From the cell containing the given text, extract its center point as [x, y] coordinate. 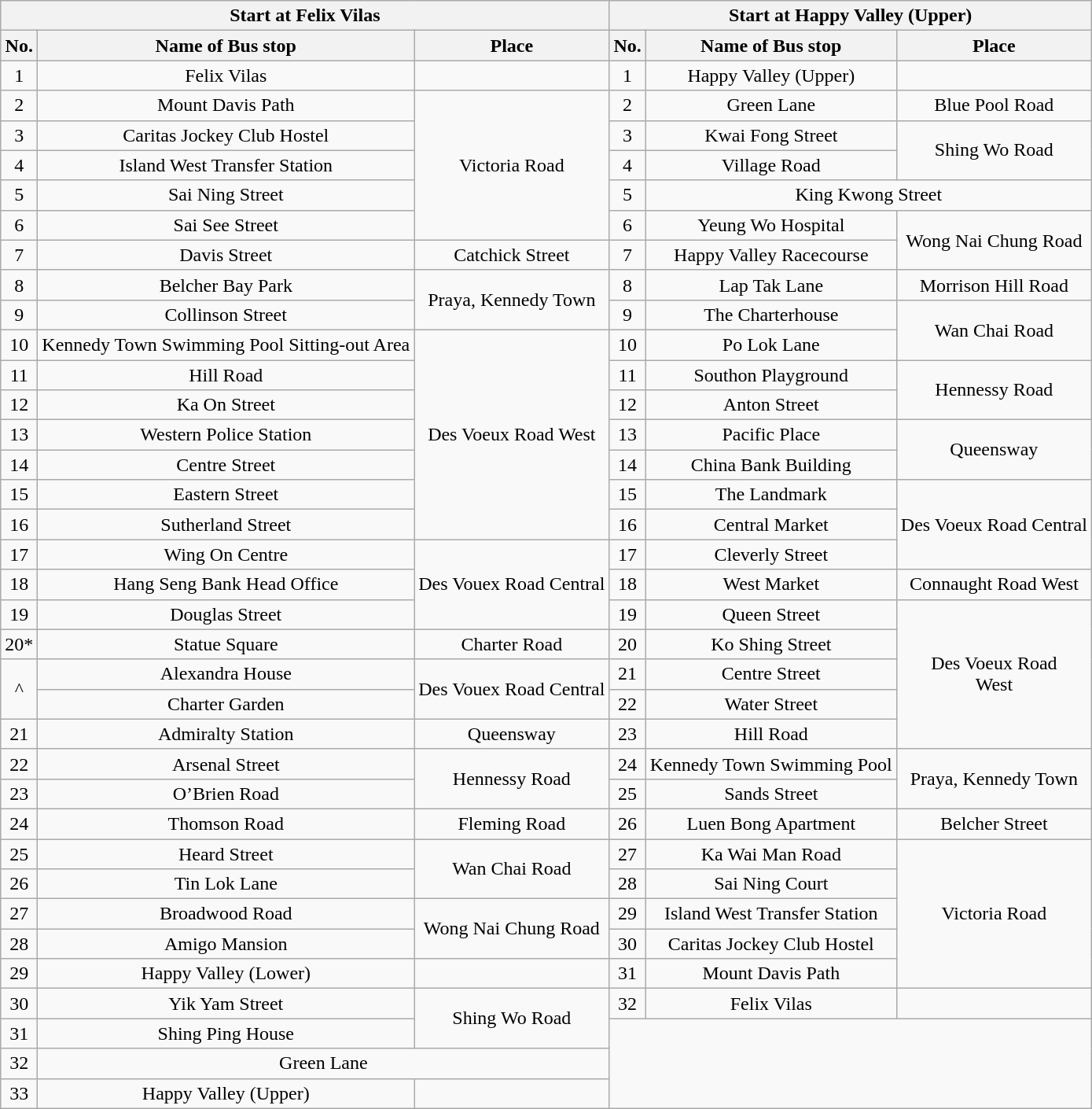
Fleming Road [512, 823]
Davis Street [226, 255]
Arsenal Street [226, 764]
Water Street [770, 704]
Sutherland Street [226, 525]
Kwai Fong Street [770, 135]
Happy Valley Racecourse [770, 255]
Sai Ning Court [770, 884]
King Kwong Street [868, 195]
Belcher Bay Park [226, 285]
Douglas Street [226, 614]
20* [19, 644]
Des Voeux RoadWest [994, 674]
Des Voeux Road West [512, 434]
Sands Street [770, 794]
Thomson Road [226, 823]
20 [627, 644]
Belcher Street [994, 823]
O’Brien Road [226, 794]
Sai Ning Street [226, 195]
Ko Shing Street [770, 644]
Luen Bong Apartment [770, 823]
Blue Pool Road [994, 105]
Alexandra House [226, 674]
Amigo Mansion [226, 944]
^ [19, 689]
West Market [770, 584]
Pacific Place [770, 435]
Broadwood Road [226, 914]
Wing On Centre [226, 554]
The Charterhouse [770, 315]
Anton Street [770, 405]
Eastern Street [226, 495]
Tin Lok Lane [226, 884]
Western Police Station [226, 435]
Queen Street [770, 614]
Yeung Wo Hospital [770, 225]
Collinson Street [226, 315]
Heard Street [226, 853]
Des Voeux Road Central [994, 525]
China Bank Building [770, 465]
Kennedy Town Swimming Pool [770, 764]
Ka Wai Man Road [770, 853]
Happy Valley (Lower) [226, 974]
Po Lok Lane [770, 344]
Catchick Street [512, 255]
Cleverly Street [770, 554]
Statue Square [226, 644]
33 [19, 1093]
Kennedy Town Swimming Pool Sitting-out Area [226, 344]
The Landmark [770, 495]
Yik Yam Street [226, 1004]
Ka On Street [226, 405]
Admiralty Station [226, 734]
Morrison Hill Road [994, 285]
Charter Road [512, 644]
Start at Felix Vilas [305, 16]
Connaught Road West [994, 584]
Southon Playground [770, 375]
Hang Seng Bank Head Office [226, 584]
Central Market [770, 525]
Village Road [770, 165]
Start at Happy Valley (Upper) [851, 16]
Shing Ping House [226, 1033]
Charter Garden [226, 704]
Lap Tak Lane [770, 285]
Sai See Street [226, 225]
